Locate the cell with the specified text and output its (x, y) center coordinate. 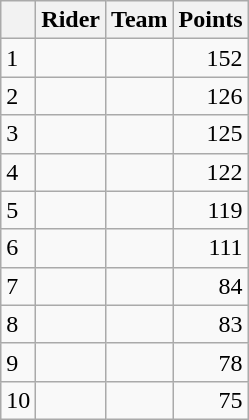
3 (18, 134)
Rider (71, 20)
10 (18, 400)
126 (210, 96)
6 (18, 248)
83 (210, 324)
78 (210, 362)
9 (18, 362)
152 (210, 58)
Team (140, 20)
125 (210, 134)
75 (210, 400)
5 (18, 210)
119 (210, 210)
84 (210, 286)
8 (18, 324)
4 (18, 172)
1 (18, 58)
111 (210, 248)
Points (210, 20)
122 (210, 172)
2 (18, 96)
7 (18, 286)
